Identify which cell holds the provided text, then report its (X, Y) central coordinate. 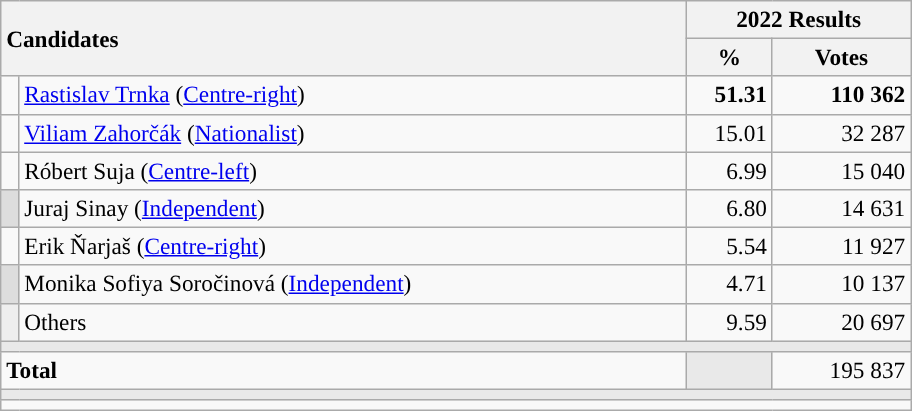
11 927 (841, 246)
20 697 (841, 322)
5.54 (730, 246)
Others (353, 322)
10 137 (841, 284)
110 362 (841, 95)
% (730, 57)
Róbert Suja (Centre-left) (353, 170)
14 631 (841, 208)
Rastislav Trnka (Centre-right) (353, 95)
Total (344, 370)
Erik Ňarjaš (Centre-right) (353, 246)
Votes (841, 57)
15 040 (841, 170)
15.01 (730, 133)
195 837 (841, 370)
2022 Results (799, 19)
51.31 (730, 95)
4.71 (730, 284)
6.99 (730, 170)
Juraj Sinay (Independent) (353, 208)
Monika Sofiya Soročinová (Independent) (353, 284)
9.59 (730, 322)
Candidates (344, 38)
32 287 (841, 133)
Viliam Zahorčák (Nationalist) (353, 133)
6.80 (730, 208)
